From the cell containing the given text, extract its center point as (x, y) coordinate. 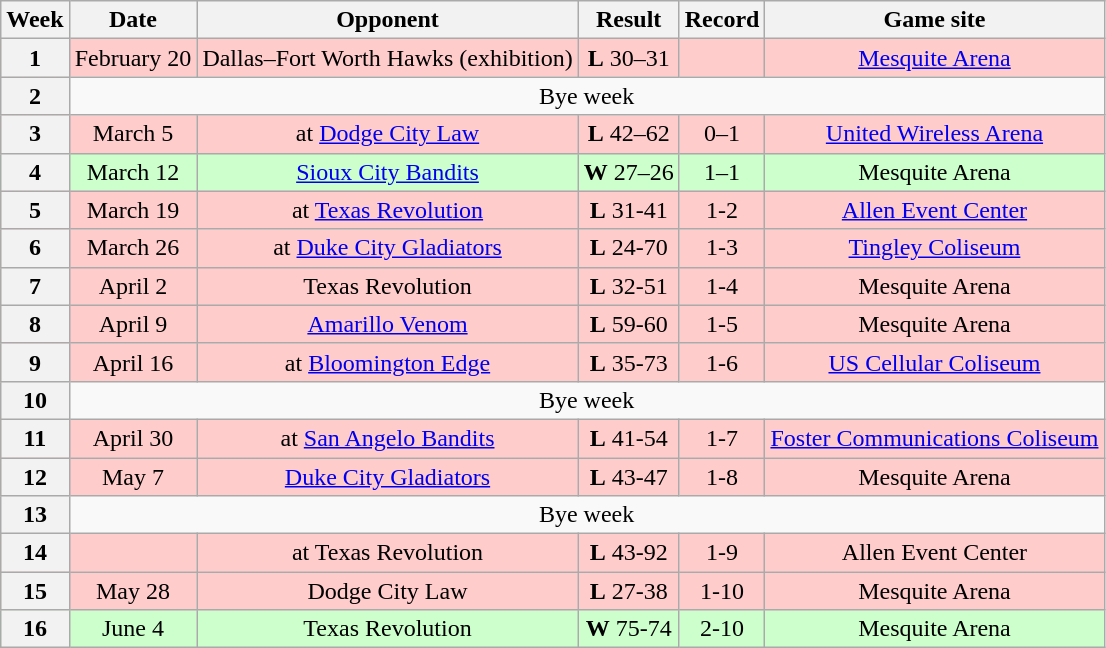
L 32-51 (628, 286)
Foster Communications Coliseum (934, 438)
L 41-54 (628, 438)
L 42–62 (628, 134)
at Duke City Gladiators (388, 248)
Dodge City Law (388, 591)
Opponent (388, 20)
L 31-41 (628, 210)
4 (35, 172)
14 (35, 553)
Game site (934, 20)
May 28 (133, 591)
8 (35, 324)
Amarillo Venom (388, 324)
May 7 (133, 477)
2 (35, 96)
10 (35, 400)
Week (35, 20)
1-7 (722, 438)
L 59-60 (628, 324)
Sioux City Bandits (388, 172)
0–1 (722, 134)
L 30–31 (628, 58)
1-8 (722, 477)
June 4 (133, 629)
7 (35, 286)
2-10 (722, 629)
United Wireless Arena (934, 134)
L 43-92 (628, 553)
February 20 (133, 58)
1-9 (722, 553)
1-5 (722, 324)
March 26 (133, 248)
April 2 (133, 286)
March 5 (133, 134)
15 (35, 591)
5 (35, 210)
March 19 (133, 210)
Dallas–Fort Worth Hawks (exhibition) (388, 58)
Result (628, 20)
W 75-74 (628, 629)
6 (35, 248)
16 (35, 629)
9 (35, 362)
at Bloomington Edge (388, 362)
13 (35, 515)
1-6 (722, 362)
L 24-70 (628, 248)
L 43-47 (628, 477)
L 27-38 (628, 591)
1-2 (722, 210)
March 12 (133, 172)
1–1 (722, 172)
US Cellular Coliseum (934, 362)
11 (35, 438)
at San Angelo Bandits (388, 438)
3 (35, 134)
1-3 (722, 248)
12 (35, 477)
1 (35, 58)
Record (722, 20)
Date (133, 20)
Tingley Coliseum (934, 248)
1-4 (722, 286)
at Dodge City Law (388, 134)
April 30 (133, 438)
W 27–26 (628, 172)
Duke City Gladiators (388, 477)
1-10 (722, 591)
April 16 (133, 362)
L 35-73 (628, 362)
April 9 (133, 324)
